Locate the cell with the specified text and output its [x, y] center coordinate. 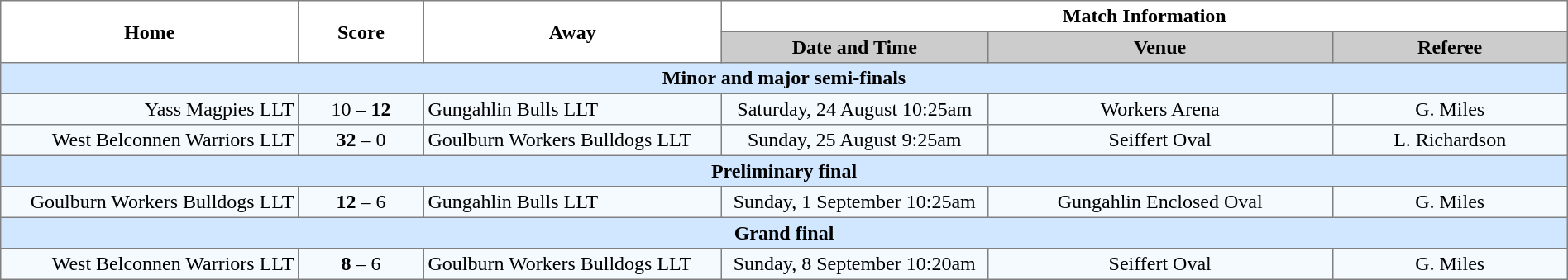
Home [150, 31]
Venue [1159, 47]
32 – 0 [361, 140]
10 – 12 [361, 109]
8 – 6 [361, 264]
Date and Time [854, 47]
Score [361, 31]
Workers Arena [1159, 109]
Yass Magpies LLT [150, 109]
Match Information [1145, 17]
Sunday, 8 September 10:20am [854, 264]
Gungahlin Enclosed Oval [1159, 202]
Sunday, 25 August 9:25am [854, 140]
Sunday, 1 September 10:25am [854, 202]
L. Richardson [1450, 140]
Saturday, 24 August 10:25am [854, 109]
Away [572, 31]
Minor and major semi-finals [784, 78]
Preliminary final [784, 171]
12 – 6 [361, 202]
Referee [1450, 47]
Grand final [784, 233]
